Return the [X, Y] coordinate for the center point of the cell that contains the specified text.  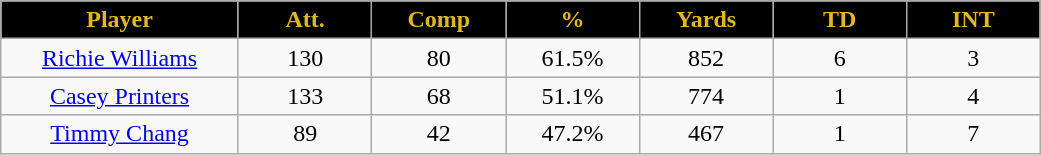
7 [974, 134]
Richie Williams [120, 58]
Player [120, 20]
Timmy Chang [120, 134]
133 [305, 96]
467 [706, 134]
Yards [706, 20]
42 [439, 134]
68 [439, 96]
6 [840, 58]
47.2% [573, 134]
% [573, 20]
3 [974, 58]
INT [974, 20]
TD [840, 20]
130 [305, 58]
Att. [305, 20]
774 [706, 96]
852 [706, 58]
61.5% [573, 58]
51.1% [573, 96]
89 [305, 134]
4 [974, 96]
80 [439, 58]
Comp [439, 20]
Casey Printers [120, 96]
